Identify which cell holds the provided text, then report its [x, y] central coordinate. 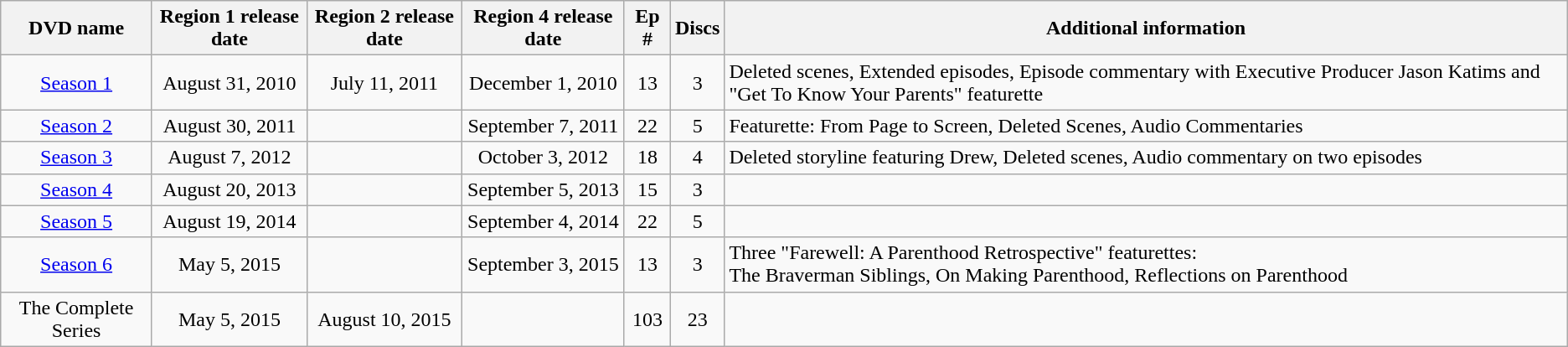
September 4, 2014 [543, 221]
September 7, 2011 [543, 126]
DVD name [77, 28]
Deleted scenes, Extended episodes, Episode commentary with Executive Producer Jason Katims and "Get To Know Your Parents" featurette [1146, 82]
23 [697, 319]
September 5, 2013 [543, 189]
The Complete Series [77, 319]
Season 5 [77, 221]
Season 3 [77, 158]
15 [647, 189]
August 30, 2011 [230, 126]
Three "Farewell: A Parenthood Retrospective" featurettes:The Braverman Siblings, On Making Parenthood, Reflections on Parenthood [1146, 265]
Season 1 [77, 82]
August 19, 2014 [230, 221]
Additional information [1146, 28]
18 [647, 158]
Featurette: From Page to Screen, Deleted Scenes, Audio Commentaries [1146, 126]
4 [697, 158]
August 20, 2013 [230, 189]
Season 4 [77, 189]
Ep # [647, 28]
October 3, 2012 [543, 158]
September 3, 2015 [543, 265]
Season 2 [77, 126]
August 31, 2010 [230, 82]
Region 4 release date [543, 28]
July 11, 2011 [384, 82]
August 10, 2015 [384, 319]
August 7, 2012 [230, 158]
Deleted storyline featuring Drew, Deleted scenes, Audio commentary on two episodes [1146, 158]
103 [647, 319]
Discs [697, 28]
Region 1 release date [230, 28]
Season 6 [77, 265]
December 1, 2010 [543, 82]
Region 2 release date [384, 28]
